Pinpoint the cell where the given text exists, returning its [X, Y] midpoint coordinate. 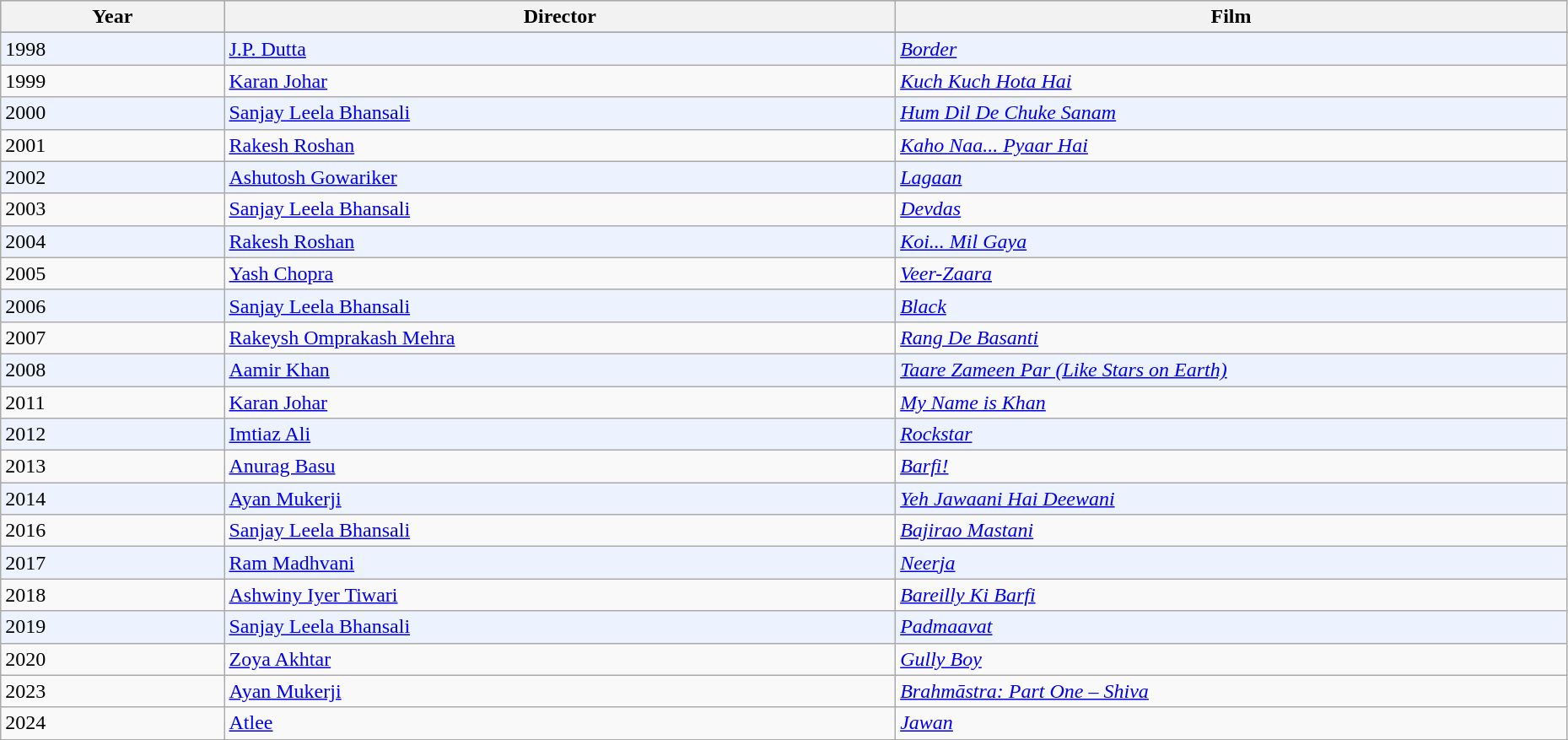
Devdas [1231, 209]
Imtiaz Ali [560, 435]
Rang De Basanti [1231, 338]
Black [1231, 305]
Barfi! [1231, 467]
2013 [113, 467]
Border [1231, 49]
Taare Zameen Par (Like Stars on Earth) [1231, 370]
Anurag Basu [560, 467]
Neerja [1231, 563]
J.P. Dutta [560, 49]
Gully Boy [1231, 659]
2020 [113, 659]
Zoya Akhtar [560, 659]
2004 [113, 241]
1998 [113, 49]
2008 [113, 370]
Bajirao Mastani [1231, 531]
Yeh Jawaani Hai Deewani [1231, 499]
2007 [113, 338]
My Name is Khan [1231, 402]
Yash Chopra [560, 273]
2017 [113, 563]
2014 [113, 499]
2002 [113, 177]
2012 [113, 435]
Film [1231, 17]
2018 [113, 595]
Ashwiny Iyer Tiwari [560, 595]
2023 [113, 691]
Bareilly Ki Barfi [1231, 595]
2003 [113, 209]
Kuch Kuch Hota Hai [1231, 81]
2016 [113, 531]
2024 [113, 723]
Hum Dil De Chuke Sanam [1231, 113]
2011 [113, 402]
1999 [113, 81]
Jawan [1231, 723]
Koi... Mil Gaya [1231, 241]
Rockstar [1231, 435]
Aamir Khan [560, 370]
Rakeysh Omprakash Mehra [560, 338]
Year [113, 17]
2019 [113, 627]
Veer-Zaara [1231, 273]
Ram Madhvani [560, 563]
2000 [113, 113]
2001 [113, 145]
Kaho Naa... Pyaar Hai [1231, 145]
Lagaan [1231, 177]
Director [560, 17]
Ashutosh Gowariker [560, 177]
2005 [113, 273]
Brahmāstra: Part One – Shiva [1231, 691]
Padmaavat [1231, 627]
Atlee [560, 723]
2006 [113, 305]
